Identify which cell holds the provided text, then report its (x, y) central coordinate. 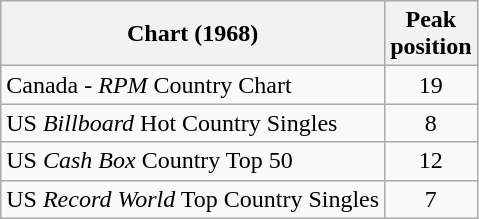
7 (431, 199)
US Cash Box Country Top 50 (193, 161)
19 (431, 85)
Canada - RPM Country Chart (193, 85)
12 (431, 161)
US Billboard Hot Country Singles (193, 123)
US Record World Top Country Singles (193, 199)
Chart (1968) (193, 34)
8 (431, 123)
Peakposition (431, 34)
